Output the [X, Y] coordinate of the center of the cell containing the given text.  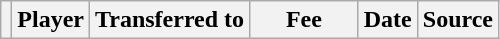
Transferred to [170, 20]
Date [388, 20]
Fee [304, 20]
Player [51, 20]
Source [458, 20]
